Capture the cell that displays the provided text and extract its [x, y] central coordinate. 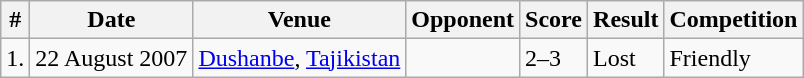
22 August 2007 [112, 58]
Venue [300, 20]
Lost [626, 58]
2–3 [554, 58]
Competition [734, 20]
Dushanbe, Tajikistan [300, 58]
1. [16, 58]
Score [554, 20]
# [16, 20]
Result [626, 20]
Date [112, 20]
Opponent [463, 20]
Friendly [734, 58]
